For the text-containing cell, return its midpoint in [x, y] coordinate format. 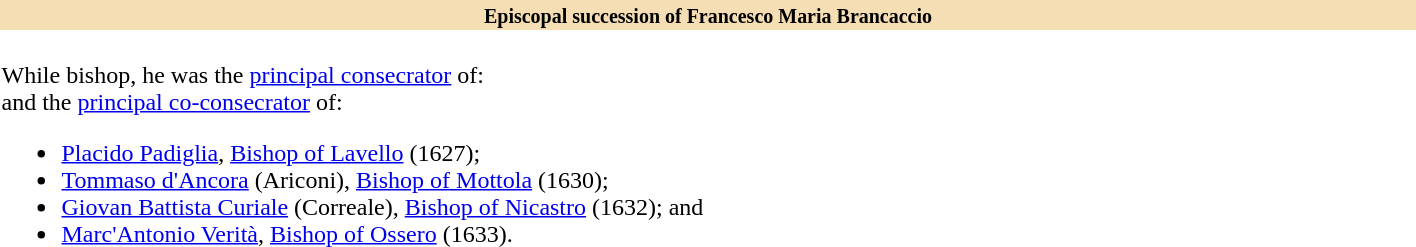
Episcopal succession of Francesco Maria Brancaccio [708, 15]
